Provide the (X, Y) coordinate of the cell's center where the given text is located.  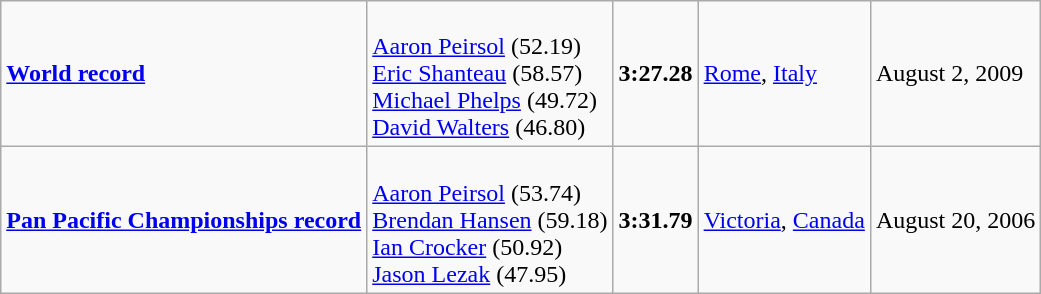
Rome, Italy (784, 74)
3:31.79 (656, 220)
3:27.28 (656, 74)
Victoria, Canada (784, 220)
Pan Pacific Championships record (184, 220)
Aaron Peirsol (53.74)Brendan Hansen (59.18)Ian Crocker (50.92)Jason Lezak (47.95) (490, 220)
August 2, 2009 (955, 74)
Aaron Peirsol (52.19)Eric Shanteau (58.57)Michael Phelps (49.72)David Walters (46.80) (490, 74)
World record (184, 74)
August 20, 2006 (955, 220)
